Determine the [X, Y] coordinate at the center of the cell enclosing the given text.  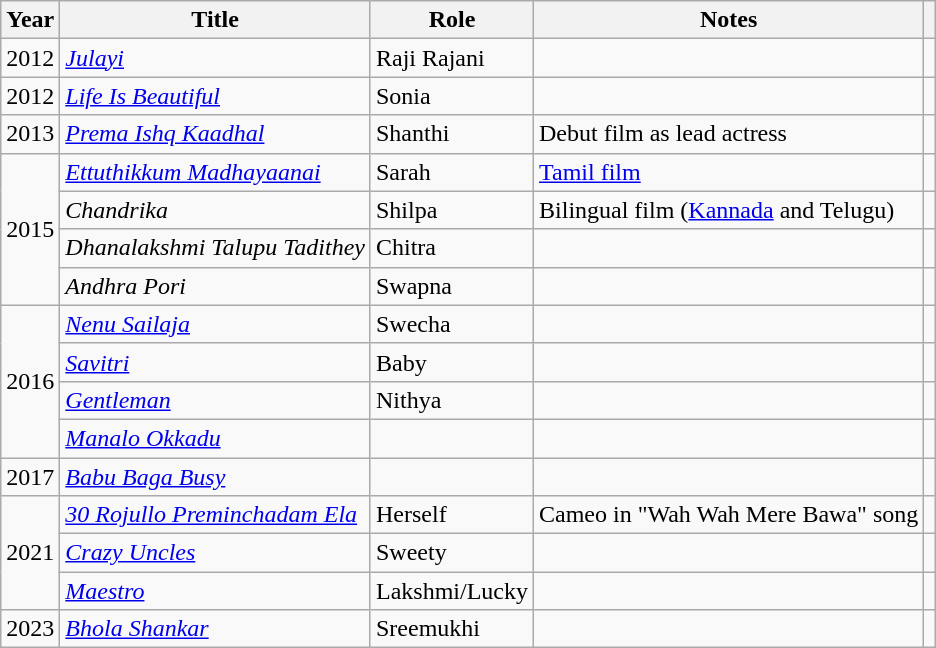
Maestro [216, 591]
2015 [30, 229]
Nithya [452, 400]
Lakshmi/Lucky [452, 591]
Chandrika [216, 210]
2017 [30, 477]
2021 [30, 553]
Julayi [216, 58]
Notes [729, 20]
Manalo Okkadu [216, 438]
Sarah [452, 172]
Ettuthikkum Madhayaanai [216, 172]
Prema Ishq Kaadhal [216, 134]
Year [30, 20]
2013 [30, 134]
Sreemukhi [452, 629]
Cameo in "Wah Wah Mere Bawa" song [729, 515]
Baby [452, 362]
Raji Rajani [452, 58]
Babu Baga Busy [216, 477]
Crazy Uncles [216, 553]
2023 [30, 629]
Bhola Shankar [216, 629]
Role [452, 20]
Title [216, 20]
Dhanalakshmi Talupu Tadithey [216, 248]
Shanthi [452, 134]
Savitri [216, 362]
Shilpa [452, 210]
Swecha [452, 324]
30 Rojullo Preminchadam Ela [216, 515]
Herself [452, 515]
Bilingual film (Kannada and Telugu) [729, 210]
Life Is Beautiful [216, 96]
Swapna [452, 286]
Tamil film [729, 172]
Chitra [452, 248]
Sonia [452, 96]
Nenu Sailaja [216, 324]
Sweety [452, 553]
Andhra Pori [216, 286]
2016 [30, 381]
Gentleman [216, 400]
Debut film as lead actress [729, 134]
